Detect which cell encompasses the target text, then output its [X, Y] center coordinate. 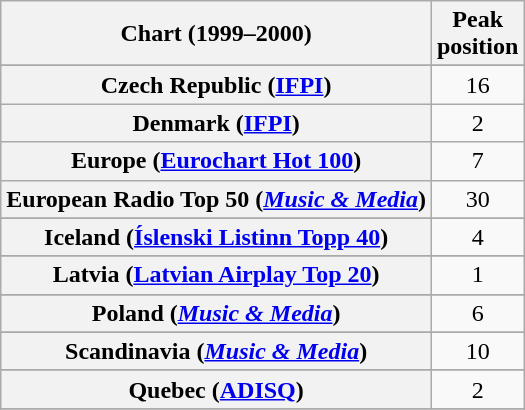
Quebec (ADISQ) [216, 389]
Latvia (Latvian Airplay Top 20) [216, 275]
European Radio Top 50 (Music & Media) [216, 199]
10 [477, 351]
Czech Republic (IFPI) [216, 85]
Scandinavia (Music & Media) [216, 351]
Iceland (Íslenski Listinn Topp 40) [216, 237]
6 [477, 313]
7 [477, 161]
Poland (Music & Media) [216, 313]
Europe (Eurochart Hot 100) [216, 161]
Chart (1999–2000) [216, 34]
16 [477, 85]
1 [477, 275]
Denmark (IFPI) [216, 123]
4 [477, 237]
Peakposition [477, 34]
30 [477, 199]
